Search for the cell housing the specified text and yield its (x, y) center coordinate. 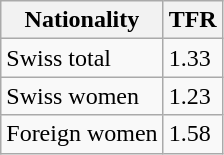
1.58 (192, 134)
Foreign women (82, 134)
1.33 (192, 58)
Swiss women (82, 96)
TFR (192, 20)
Swiss total (82, 58)
Nationality (82, 20)
1.23 (192, 96)
